Scan for the cell matching the given text and deliver its [x, y] coordinate at center. 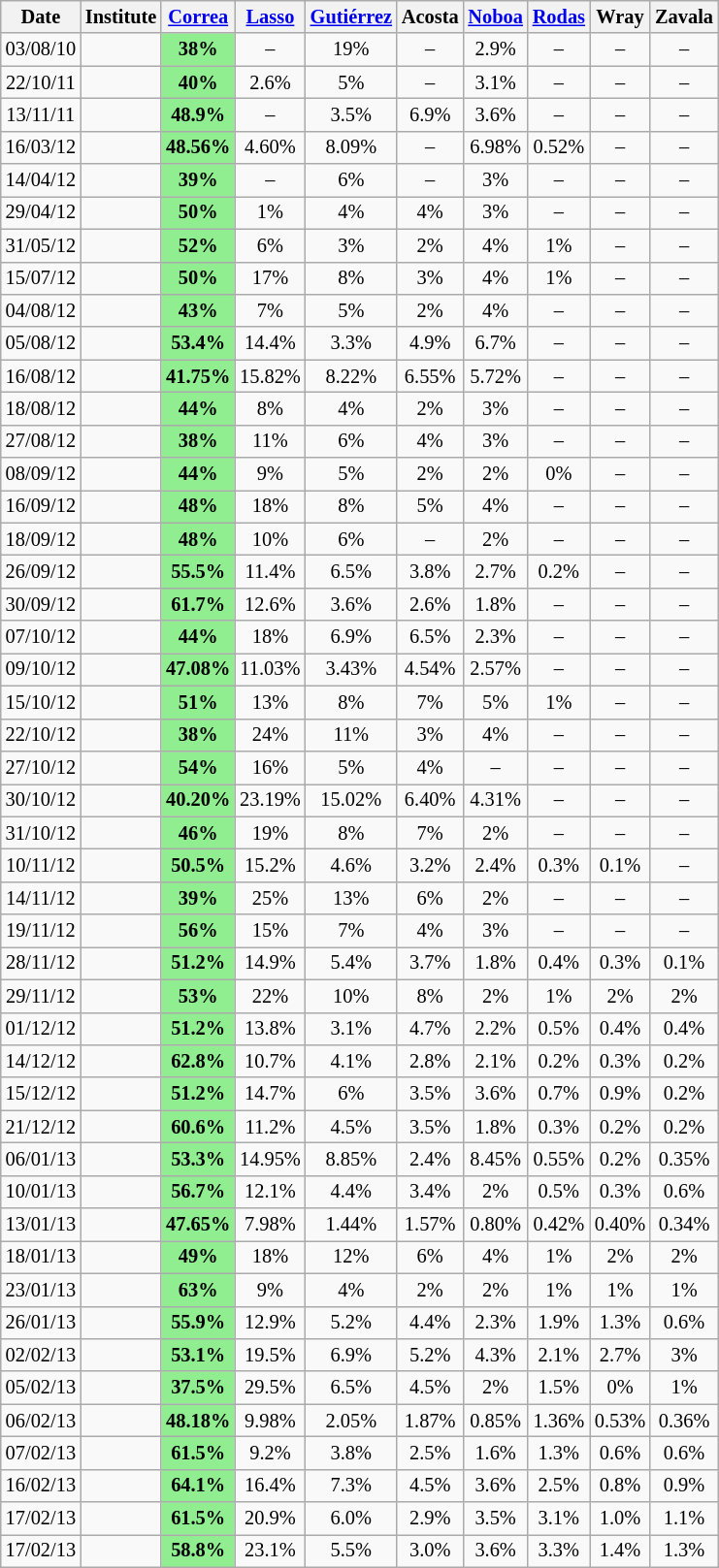
15/10/12 [41, 702]
6.40% [431, 800]
4.60% [270, 147]
14/11/12 [41, 898]
29/04/12 [41, 212]
0.53% [620, 1421]
05/02/13 [41, 1388]
19.5% [270, 1355]
27/08/12 [41, 441]
49% [198, 1257]
15.02% [351, 800]
27/10/12 [41, 767]
16/02/13 [41, 1486]
53% [198, 996]
1.57% [431, 1225]
47.65% [198, 1225]
40% [198, 82]
61.7% [198, 604]
Zavala [684, 16]
1.1% [684, 1519]
1.87% [431, 1421]
Acosta [431, 16]
10/11/12 [41, 865]
29/11/12 [41, 996]
6.98% [495, 147]
23/01/13 [41, 1290]
26/09/12 [41, 571]
16/03/12 [41, 147]
6.0% [351, 1519]
13/11/11 [41, 114]
28/11/12 [41, 963]
30/09/12 [41, 604]
12.6% [270, 604]
46% [198, 833]
1.36% [559, 1421]
37.5% [198, 1388]
53.4% [198, 343]
50.5% [198, 865]
10/01/13 [41, 1192]
3.43% [351, 669]
4.1% [351, 1061]
55.5% [198, 571]
18/09/12 [41, 539]
53.1% [198, 1355]
Rodas [559, 16]
8.85% [351, 1159]
24% [270, 735]
54% [198, 767]
51% [198, 702]
48.56% [198, 147]
0.8% [620, 1486]
7.3% [351, 1486]
3.7% [431, 963]
6.55% [431, 376]
15/07/12 [41, 278]
1.5% [559, 1388]
06/02/13 [41, 1421]
12.1% [270, 1192]
Institute [120, 16]
07/10/12 [41, 637]
63% [198, 1290]
52% [198, 245]
08/09/12 [41, 474]
14.95% [270, 1159]
16% [270, 767]
40.20% [198, 800]
58.8% [198, 1551]
13/01/13 [41, 1225]
22/10/12 [41, 735]
8.09% [351, 147]
43% [198, 310]
56% [198, 931]
47.08% [198, 669]
09/10/12 [41, 669]
Correa [198, 16]
18/01/13 [41, 1257]
62.8% [198, 1061]
2.57% [495, 669]
23.1% [270, 1551]
4.31% [495, 800]
22% [270, 996]
56.7% [198, 1192]
48.9% [198, 114]
19/11/12 [41, 931]
0.55% [559, 1159]
14/04/12 [41, 180]
5.5% [351, 1551]
5.72% [495, 376]
8.45% [495, 1159]
01/12/12 [41, 1029]
0.80% [495, 1225]
Wray [620, 16]
2.2% [495, 1029]
4.9% [431, 343]
6.7% [495, 343]
14.9% [270, 963]
26/01/13 [41, 1323]
4.7% [431, 1029]
41.75% [198, 376]
1.9% [559, 1323]
4.3% [495, 1355]
30/10/12 [41, 800]
0.35% [684, 1159]
1.44% [351, 1225]
1.4% [620, 1551]
21/12/12 [41, 1127]
0.85% [495, 1421]
0.40% [620, 1225]
4.54% [431, 669]
48.18% [198, 1421]
0.52% [559, 147]
18/08/12 [41, 408]
53.3% [198, 1159]
7.98% [270, 1225]
2.05% [351, 1421]
0.42% [559, 1225]
1.6% [495, 1453]
12% [351, 1257]
31/10/12 [41, 833]
4.6% [351, 865]
06/01/13 [41, 1159]
14.7% [270, 1094]
15/12/12 [41, 1094]
11.2% [270, 1127]
14/12/12 [41, 1061]
31/05/12 [41, 245]
Noboa [495, 16]
16.4% [270, 1486]
23.19% [270, 800]
20.9% [270, 1519]
5.4% [351, 963]
15.82% [270, 376]
64.1% [198, 1486]
22/10/11 [41, 82]
17% [270, 278]
14.4% [270, 343]
29.5% [270, 1388]
16/09/12 [41, 506]
1.0% [620, 1519]
3.0% [431, 1551]
10.7% [270, 1061]
16/08/12 [41, 376]
9.98% [270, 1421]
Gutiérrez [351, 16]
9.2% [270, 1453]
8.22% [351, 376]
05/08/12 [41, 343]
02/02/13 [41, 1355]
Date [41, 16]
60.6% [198, 1127]
25% [270, 898]
0.36% [684, 1421]
04/08/12 [41, 310]
3.4% [431, 1192]
11.4% [270, 571]
3.2% [431, 865]
13.8% [270, 1029]
15.2% [270, 865]
15% [270, 931]
55.9% [198, 1323]
11.03% [270, 669]
0.7% [559, 1094]
12.9% [270, 1323]
2.8% [431, 1061]
Lasso [270, 16]
03/08/10 [41, 49]
0.34% [684, 1225]
07/02/13 [41, 1453]
